Provide the [x, y] coordinate of the cell's center where the given text is located.  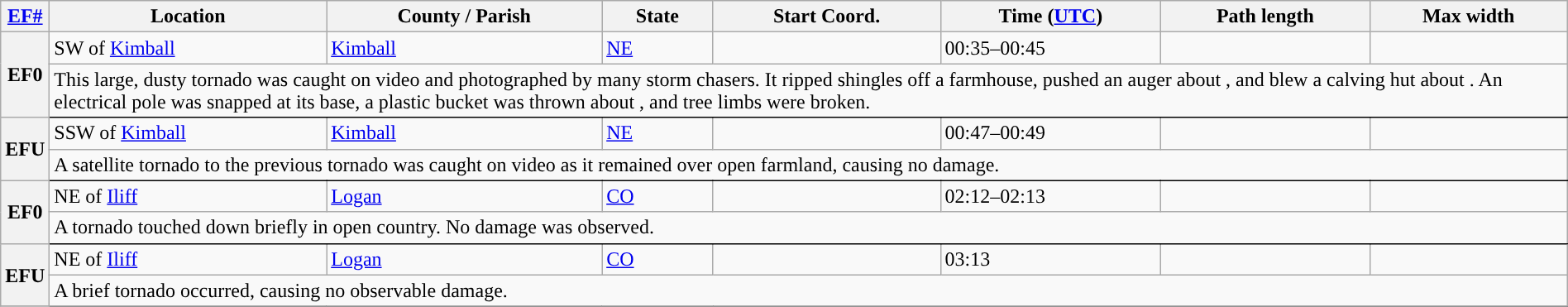
A tornado touched down briefly in open country. No damage was observed. [809, 228]
Start Coord. [827, 17]
State [657, 17]
SW of Kimball [189, 48]
A brief tornado occurred, causing no observable damage. [809, 290]
Path length [1265, 17]
00:35–00:45 [1050, 48]
EF# [25, 17]
Time (UTC) [1050, 17]
03:13 [1050, 259]
Location [189, 17]
Max width [1469, 17]
County / Parish [465, 17]
00:47–00:49 [1050, 133]
02:12–02:13 [1050, 196]
SSW of Kimball [189, 133]
A satellite tornado to the previous tornado was caught on video as it remained over open farmland, causing no damage. [809, 165]
